Identify which cell holds the provided text, then report its [x, y] central coordinate. 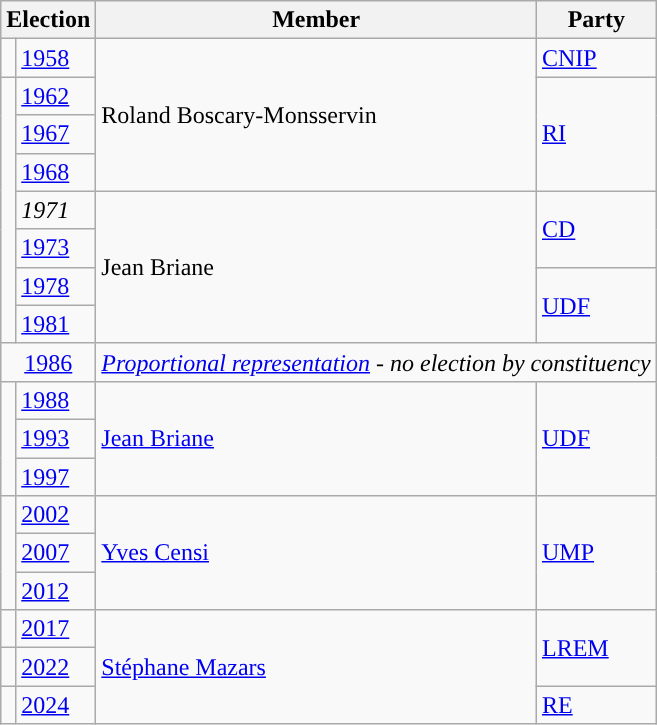
RE [596, 705]
1978 [56, 286]
Proportional representation - no election by constituency [376, 362]
1993 [56, 438]
CNIP [596, 58]
CD [596, 229]
UMP [596, 553]
Roland Boscary-Monsservin [316, 115]
1967 [56, 134]
Stéphane Mazars [316, 667]
1971 [56, 210]
2017 [56, 629]
1997 [56, 477]
2024 [56, 705]
2007 [56, 553]
2022 [56, 667]
1981 [56, 324]
1986 [48, 362]
RI [596, 134]
LREM [596, 648]
1962 [56, 96]
2002 [56, 515]
1988 [56, 400]
Member [316, 20]
2012 [56, 591]
1958 [56, 58]
Yves Censi [316, 553]
1973 [56, 248]
Election [48, 20]
Party [596, 20]
1968 [56, 172]
